Detect which cell encompasses the target text, then output its (X, Y) center coordinate. 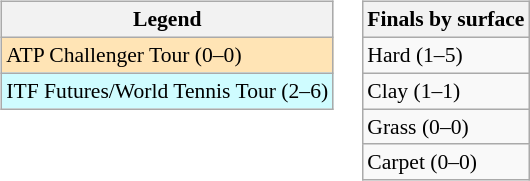
Carpet (0–0) (446, 162)
Clay (1–1) (446, 91)
Legend (167, 20)
ATP Challenger Tour (0–0) (167, 55)
Hard (1–5) (446, 55)
Finals by surface (446, 20)
ITF Futures/World Tennis Tour (2–6) (167, 91)
Grass (0–0) (446, 127)
